Determine the (X, Y) coordinate at the center of the cell enclosing the given text.  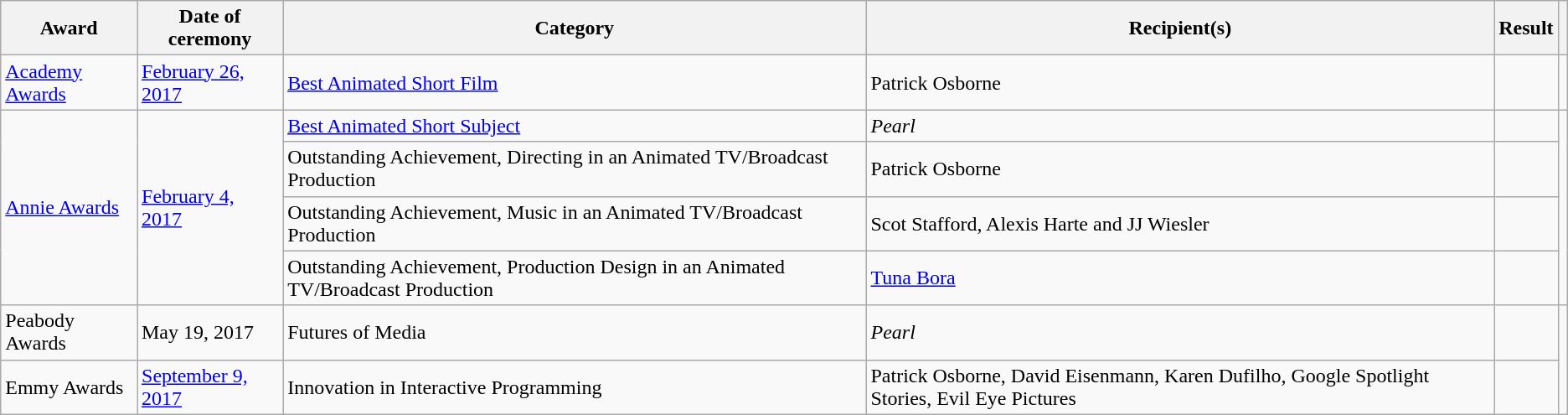
Result (1526, 29)
Outstanding Achievement, Directing in an Animated TV/Broadcast Production (575, 169)
Date of ceremony (210, 29)
February 4, 2017 (210, 208)
Tuna Bora (1180, 278)
Award (69, 29)
Scot Stafford, Alexis Harte and JJ Wiesler (1180, 223)
Recipient(s) (1180, 29)
Futures of Media (575, 332)
February 26, 2017 (210, 82)
Best Animated Short Subject (575, 126)
Outstanding Achievement, Production Design in an Animated TV/Broadcast Production (575, 278)
September 9, 2017 (210, 387)
Outstanding Achievement, Music in an Animated TV/Broadcast Production (575, 223)
Best Animated Short Film (575, 82)
Emmy Awards (69, 387)
Category (575, 29)
Academy Awards (69, 82)
Innovation in Interactive Programming (575, 387)
Peabody Awards (69, 332)
May 19, 2017 (210, 332)
Annie Awards (69, 208)
Patrick Osborne, David Eisenmann, Karen Dufilho, Google Spotlight Stories, Evil Eye Pictures (1180, 387)
